Search for the cell housing the specified text and yield its (x, y) center coordinate. 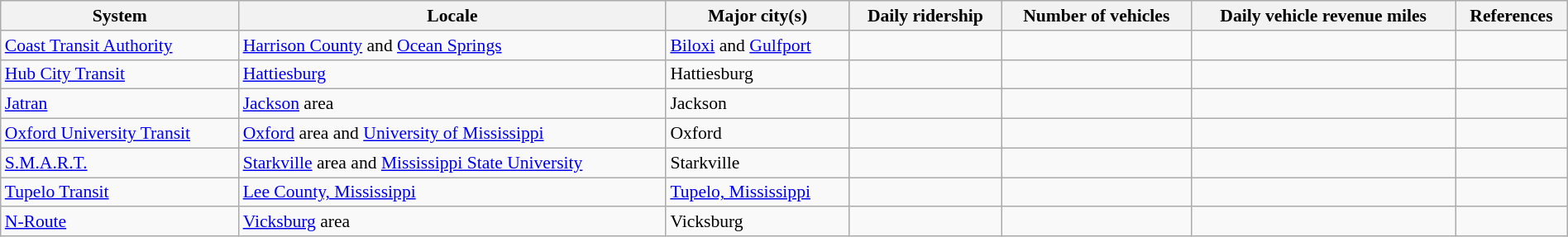
Jatran (120, 104)
Vicksburg area (453, 222)
Harrison County and Ocean Springs (453, 45)
Biloxi and Gulfport (758, 45)
System (120, 16)
Locale (453, 16)
Tupelo, Mississippi (758, 192)
S.M.A.R.T. (120, 163)
Oxford area and University of Mississippi (453, 134)
Number of vehicles (1097, 16)
Lee County, Mississippi (453, 192)
Daily ridership (925, 16)
Hub City Transit (120, 74)
Tupelo Transit (120, 192)
Jackson area (453, 104)
Vicksburg (758, 222)
References (1512, 16)
Oxford (758, 134)
N-Route (120, 222)
Coast Transit Authority (120, 45)
Starkville (758, 163)
Jackson (758, 104)
Oxford University Transit (120, 134)
Daily vehicle revenue miles (1323, 16)
Major city(s) (758, 16)
Starkville area and Mississippi State University (453, 163)
